For the text-containing cell, return its midpoint in (x, y) coordinate format. 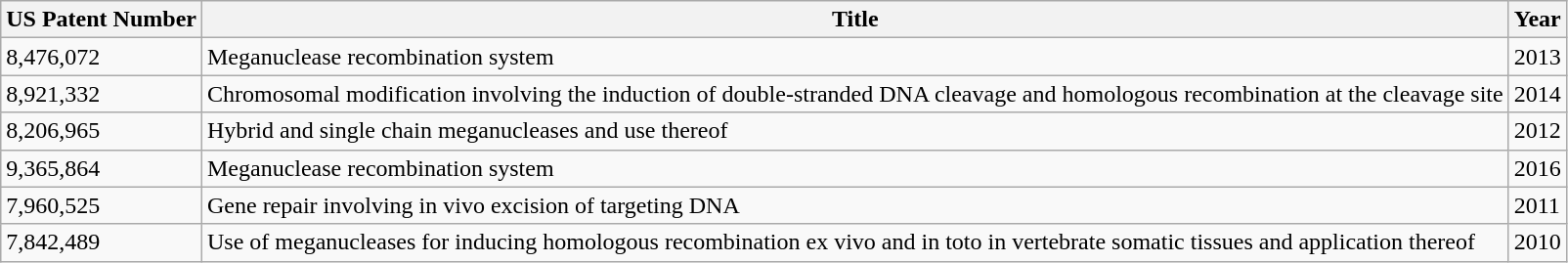
Hybrid and single chain meganucleases and use thereof (854, 131)
2013 (1537, 57)
Use of meganucleases for inducing homologous recombination ex vivo and in toto in vertebrate somatic tissues and application thereof (854, 242)
2016 (1537, 168)
2011 (1537, 205)
Gene repair involving in vivo excision of targeting DNA (854, 205)
7,842,489 (102, 242)
Chromosomal modification involving the induction of double-stranded DNA cleavage and homologous recombination at the cleavage site (854, 94)
9,365,864 (102, 168)
8,921,332 (102, 94)
2010 (1537, 242)
2012 (1537, 131)
2014 (1537, 94)
7,960,525 (102, 205)
US Patent Number (102, 20)
8,206,965 (102, 131)
Year (1537, 20)
8,476,072 (102, 57)
Title (854, 20)
